Return the (x, y) coordinate for the center point of the cell that contains the specified text.  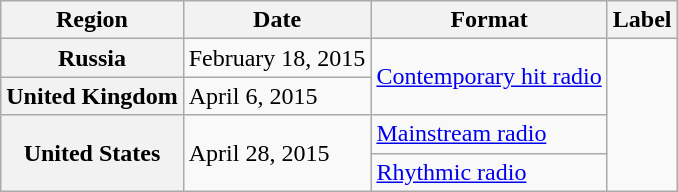
United States (92, 153)
Format (489, 20)
Region (92, 20)
February 18, 2015 (277, 58)
Russia (92, 58)
Contemporary hit radio (489, 77)
United Kingdom (92, 96)
Mainstream radio (489, 134)
April 28, 2015 (277, 153)
Label (642, 20)
Date (277, 20)
April 6, 2015 (277, 96)
Rhythmic radio (489, 172)
